Detect which cell encompasses the target text, then output its (X, Y) center coordinate. 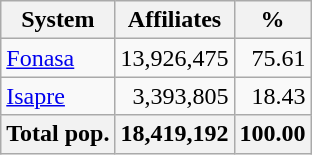
18.43 (272, 96)
100.00 (272, 134)
Affiliates (174, 20)
Isapre (58, 96)
System (58, 20)
3,393,805 (174, 96)
75.61 (272, 58)
13,926,475 (174, 58)
Fonasa (58, 58)
% (272, 20)
Total pop. (58, 134)
18,419,192 (174, 134)
